Search for the cell housing the specified text and yield its [x, y] center coordinate. 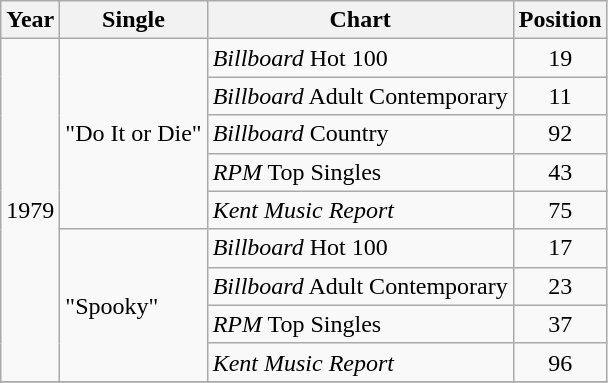
75 [560, 210]
Chart [360, 20]
Single [134, 20]
23 [560, 286]
"Do It or Die" [134, 134]
11 [560, 96]
37 [560, 324]
92 [560, 134]
17 [560, 248]
19 [560, 58]
Billboard Country [360, 134]
"Spooky" [134, 305]
Position [560, 20]
Year [30, 20]
43 [560, 172]
1979 [30, 210]
96 [560, 362]
